Return [X, Y] of the center of cell containing provided text 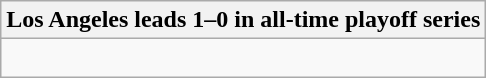
Los Angeles leads 1–0 in all-time playoff series [244, 20]
